Extract the (X, Y) coordinate from the center of the cell holding the provided text.  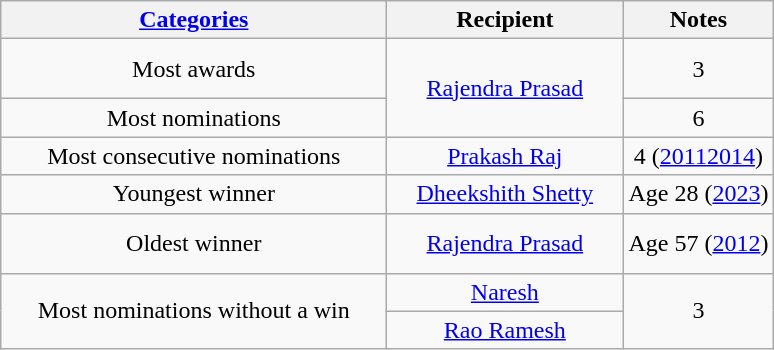
Prakash Raj (505, 156)
Most nominations (194, 118)
Recipient (505, 20)
Most awards (194, 69)
6 (698, 118)
Age 57 (2012) (698, 243)
Most nominations without a win (194, 311)
Categories (194, 20)
Oldest winner (194, 243)
Youngest winner (194, 194)
Most consecutive nominations (194, 156)
Dheekshith Shetty (505, 194)
Age 28 (2023) (698, 194)
Notes (698, 20)
Naresh (505, 292)
4 (20112014) (698, 156)
Rao Ramesh (505, 330)
